Extract the (X, Y) coordinate from the center of the cell holding the provided text.  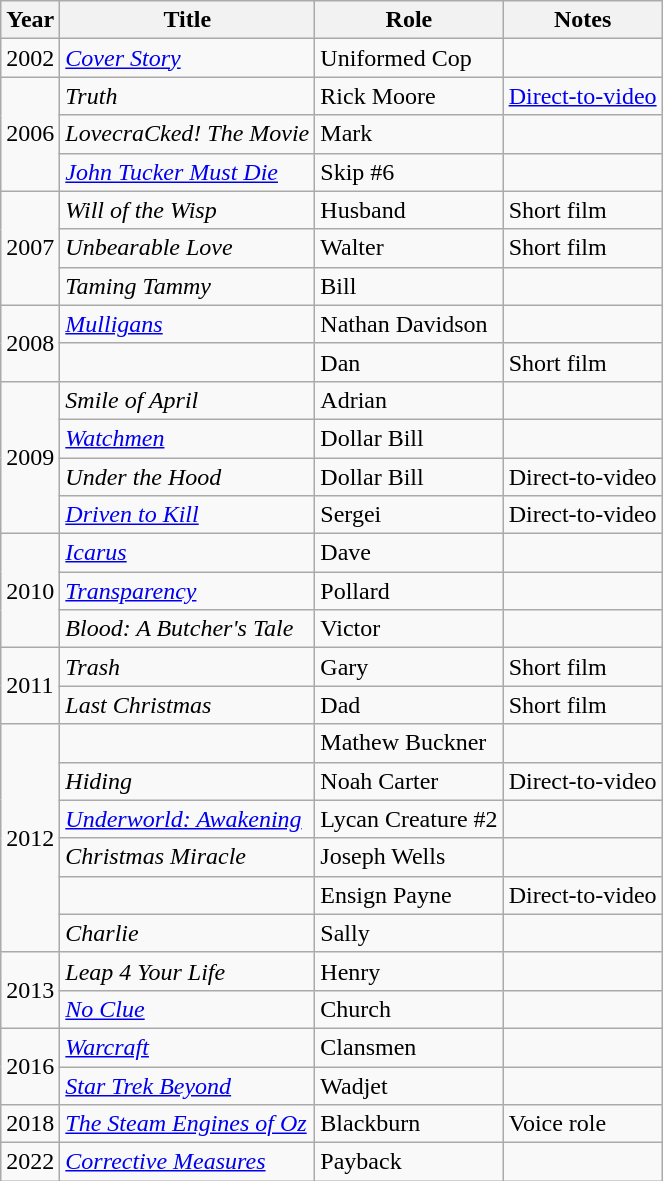
2009 (30, 457)
Ensign Payne (409, 895)
2016 (30, 1066)
Sally (409, 933)
Trash (188, 667)
2007 (30, 248)
Icarus (188, 553)
Charlie (188, 933)
Last Christmas (188, 705)
Clansmen (409, 1047)
Mathew Buckner (409, 743)
Cover Story (188, 58)
Under the Hood (188, 477)
Warcraft (188, 1047)
Watchmen (188, 438)
Adrian (409, 400)
Bill (409, 286)
Dan (409, 362)
Christmas Miracle (188, 857)
Pollard (409, 591)
2022 (30, 1162)
The Steam Engines of Oz (188, 1124)
Church (409, 1009)
LovecraCked! The Movie (188, 134)
2006 (30, 134)
Voice role (582, 1124)
Noah Carter (409, 781)
2012 (30, 838)
Husband (409, 210)
Star Trek Beyond (188, 1085)
Rick Moore (409, 96)
Henry (409, 971)
Wadjet (409, 1085)
Mulligans (188, 324)
Year (30, 20)
2008 (30, 343)
Mark (409, 134)
Dave (409, 553)
Will of the Wisp (188, 210)
Notes (582, 20)
Corrective Measures (188, 1162)
2013 (30, 990)
Walter (409, 248)
Victor (409, 629)
2011 (30, 686)
Unbearable Love (188, 248)
Role (409, 20)
Leap 4 Your Life (188, 971)
Transparency (188, 591)
Hiding (188, 781)
Sergei (409, 515)
Smile of April (188, 400)
No Clue (188, 1009)
Driven to Kill (188, 515)
Underworld: Awakening (188, 819)
Nathan Davidson (409, 324)
Blood: A Butcher's Tale (188, 629)
Blackburn (409, 1124)
Uniformed Cop (409, 58)
Skip #6 (409, 172)
2018 (30, 1124)
Lycan Creature #2 (409, 819)
Title (188, 20)
2002 (30, 58)
Gary (409, 667)
Joseph Wells (409, 857)
John Tucker Must Die (188, 172)
Taming Tammy (188, 286)
2010 (30, 591)
Dad (409, 705)
Payback (409, 1162)
Truth (188, 96)
